Provide the (x, y) coordinate of the cell's center where the given text is located.  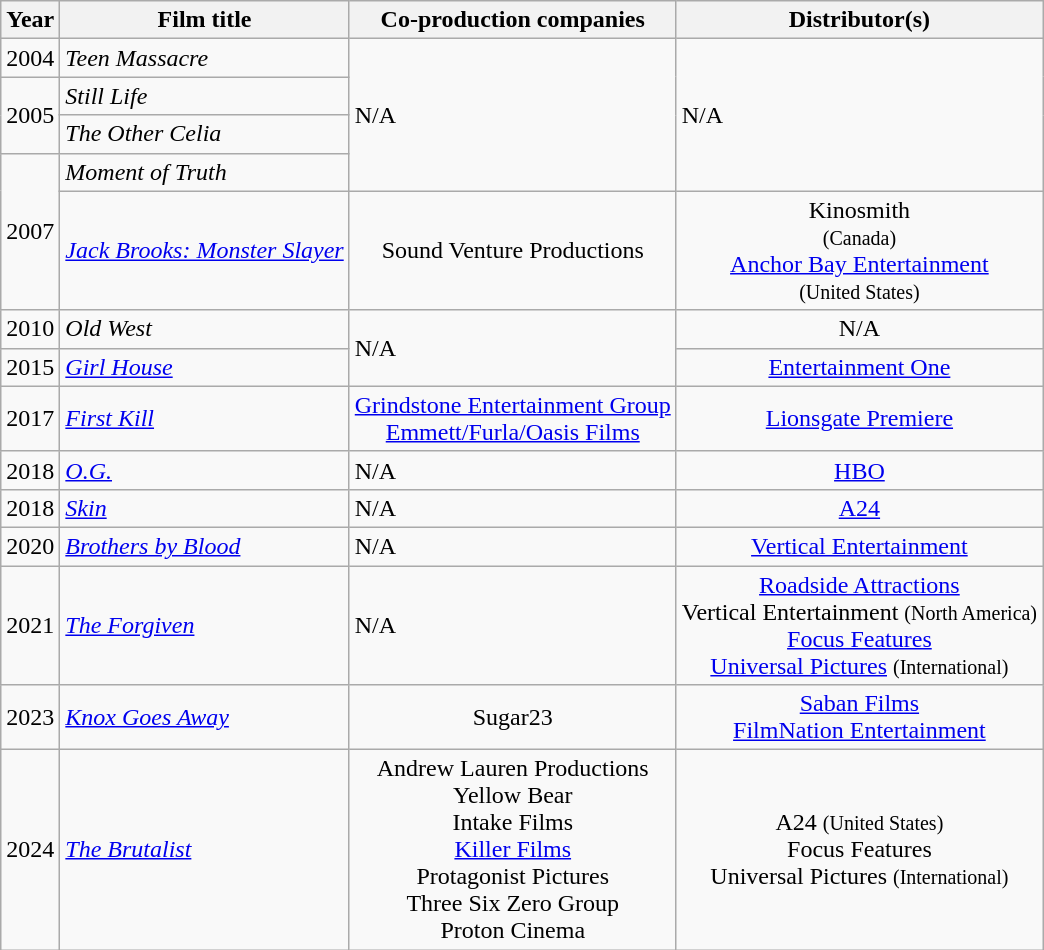
Film title (204, 20)
2004 (30, 58)
Year (30, 20)
2010 (30, 329)
2020 (30, 546)
2021 (30, 626)
Roadside AttractionsVertical Entertainment (North America)Focus FeaturesUniversal Pictures (International) (859, 626)
Sugar23 (512, 718)
A24 (859, 508)
2023 (30, 718)
Vertical Entertainment (859, 546)
Lionsgate Premiere (859, 418)
Knox Goes Away (204, 718)
Grindstone Entertainment GroupEmmett/Furla/Oasis Films (512, 418)
2024 (30, 850)
2015 (30, 367)
A24 (United States)Focus FeaturesUniversal Pictures (International) (859, 850)
HBO (859, 470)
The Brutalist (204, 850)
Still Life (204, 96)
2007 (30, 232)
Kinosmith(Canada)Anchor Bay Entertainment(United States) (859, 250)
Girl House (204, 367)
Andrew Lauren ProductionsYellow BearIntake FilmsKiller FilmsProtagonist PicturesThree Six Zero GroupProton Cinema (512, 850)
The Forgiven (204, 626)
The Other Celia (204, 134)
Distributor(s) (859, 20)
Moment of Truth (204, 172)
First Kill (204, 418)
Entertainment One (859, 367)
2017 (30, 418)
Brothers by Blood (204, 546)
Skin (204, 508)
Old West (204, 329)
Saban Films FilmNation Entertainment (859, 718)
2005 (30, 115)
Jack Brooks: Monster Slayer (204, 250)
Teen Massacre (204, 58)
Sound Venture Productions (512, 250)
O.G. (204, 470)
Co-production companies (512, 20)
